Extract the (X, Y) coordinate from the center of the cell holding the provided text.  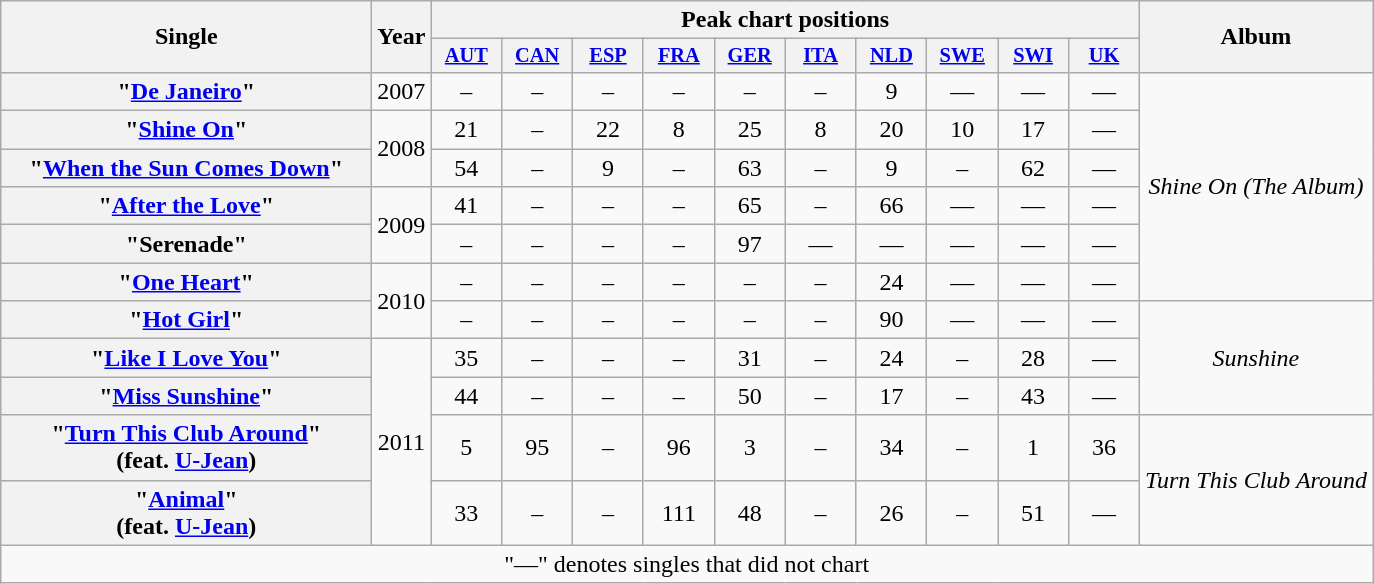
25 (750, 130)
62 (1034, 168)
54 (466, 168)
"One Heart" (186, 282)
26 (892, 512)
"Shine On" (186, 130)
SWE (962, 56)
111 (678, 512)
51 (1034, 512)
Turn This Club Around (1256, 480)
1 (1034, 448)
2008 (402, 149)
2010 (402, 301)
44 (466, 396)
Single (186, 37)
GER (750, 56)
66 (892, 206)
20 (892, 130)
41 (466, 206)
10 (962, 130)
Year (402, 37)
ITA (820, 56)
"Turn This Club Around"(feat. U-Jean) (186, 448)
Sunshine (1256, 358)
"Serenade" (186, 244)
2011 (402, 442)
43 (1034, 396)
"—" denotes singles that did not chart (687, 564)
Peak chart positions (786, 20)
5 (466, 448)
NLD (892, 56)
ESP (608, 56)
CAN (538, 56)
36 (1104, 448)
65 (750, 206)
50 (750, 396)
21 (466, 130)
34 (892, 448)
28 (1034, 358)
97 (750, 244)
"Like I Love You" (186, 358)
33 (466, 512)
2009 (402, 225)
SWI (1034, 56)
Album (1256, 37)
3 (750, 448)
"Animal"(feat. U-Jean) (186, 512)
"Hot Girl" (186, 320)
48 (750, 512)
"De Janeiro" (186, 91)
"After the Love" (186, 206)
31 (750, 358)
96 (678, 448)
"When the Sun Comes Down" (186, 168)
90 (892, 320)
AUT (466, 56)
2007 (402, 91)
Shine On (The Album) (1256, 186)
35 (466, 358)
UK (1104, 56)
FRA (678, 56)
22 (608, 130)
63 (750, 168)
95 (538, 448)
"Miss Sunshine" (186, 396)
